Output the (X, Y) coordinate of the center of the cell containing the given text.  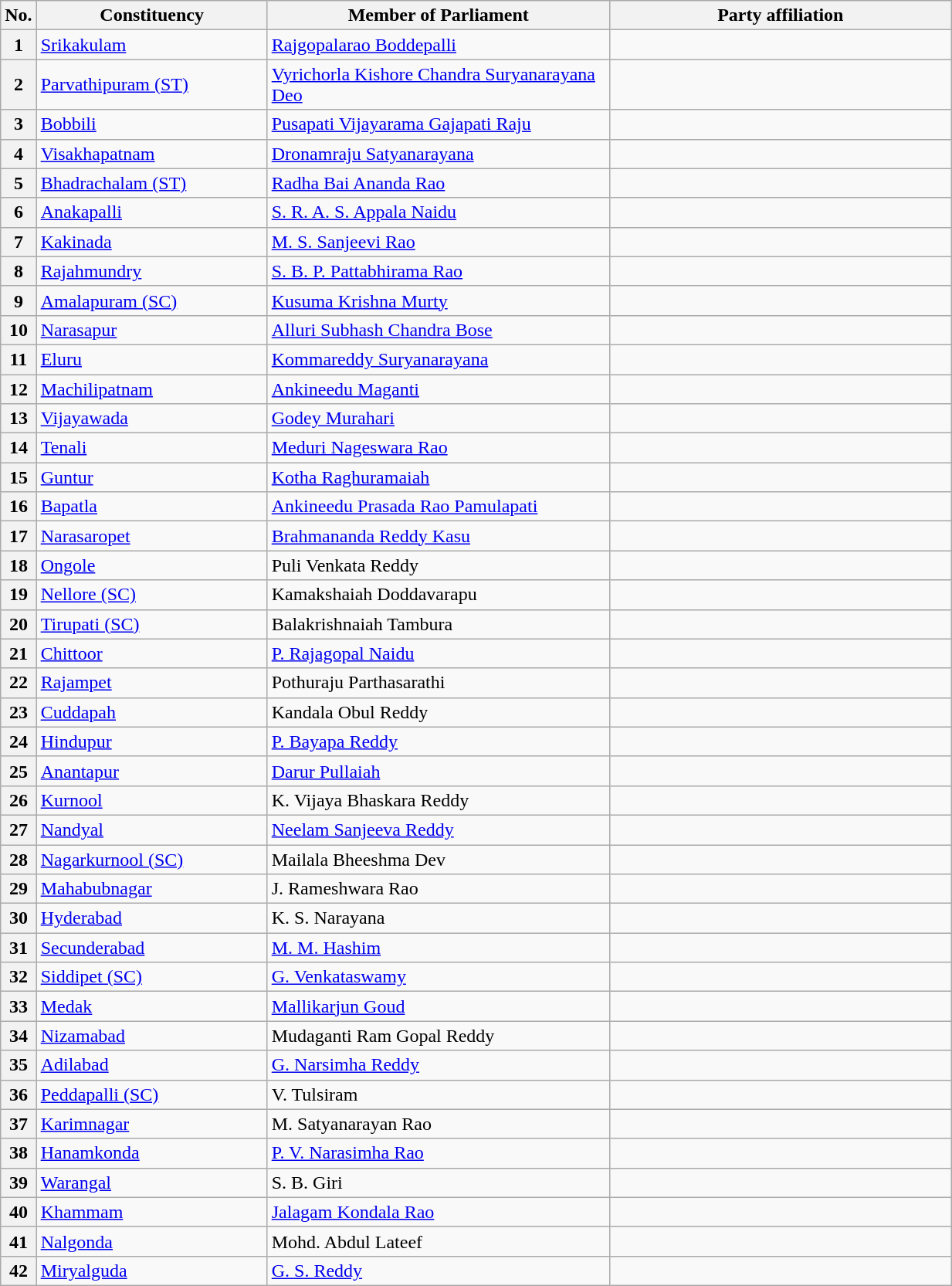
38 (19, 1153)
S. B. P. Pattabhirama Rao (439, 271)
9 (19, 300)
35 (19, 1065)
Chittoor (151, 653)
2 (19, 85)
8 (19, 271)
P. Bayapa Reddy (439, 741)
Rajahmundry (151, 271)
V. Tulsiram (439, 1094)
22 (19, 683)
4 (19, 154)
25 (19, 771)
K. Vijaya Bhaskara Reddy (439, 800)
Nellore (SC) (151, 595)
Mohd. Abdul Lateef (439, 1241)
Kotha Raghuramaiah (439, 477)
Khammam (151, 1212)
17 (19, 536)
Nagarkurnool (SC) (151, 860)
39 (19, 1183)
18 (19, 565)
Amalapuram (SC) (151, 300)
S. R. A. S. Appala Naidu (439, 212)
Siddipet (SC) (151, 977)
Party affiliation (780, 15)
G. S. Reddy (439, 1271)
Nandyal (151, 830)
Kurnool (151, 800)
G. Narsimha Reddy (439, 1065)
Srikakulam (151, 45)
21 (19, 653)
Machilipatnam (151, 389)
Mallikarjun Goud (439, 1006)
Alluri Subhash Chandra Bose (439, 330)
16 (19, 507)
Guntur (151, 477)
Hindupur (151, 741)
Vijayawada (151, 419)
Warangal (151, 1183)
23 (19, 712)
32 (19, 977)
5 (19, 183)
Pothuraju Parthasarathi (439, 683)
M. Satyanarayan Rao (439, 1124)
Medak (151, 1006)
30 (19, 918)
Kamakshaiah Doddavarapu (439, 595)
Ankineedu Maganti (439, 389)
P. V. Narasimha Rao (439, 1153)
Kakinada (151, 242)
Nalgonda (151, 1241)
19 (19, 595)
Eluru (151, 359)
24 (19, 741)
J. Rameshwara Rao (439, 889)
7 (19, 242)
34 (19, 1036)
33 (19, 1006)
Parvathipuram (ST) (151, 85)
Anakapalli (151, 212)
Karimnagar (151, 1124)
29 (19, 889)
K. S. Narayana (439, 918)
Vyrichorla Kishore Chandra Suryanarayana Deo (439, 85)
14 (19, 448)
Darur Pullaiah (439, 771)
26 (19, 800)
Radha Bai Ananda Rao (439, 183)
Bapatla (151, 507)
Ongole (151, 565)
Mailala Bheeshma Dev (439, 860)
41 (19, 1241)
10 (19, 330)
Bobbili (151, 124)
40 (19, 1212)
Mudaganti Ram Gopal Reddy (439, 1036)
3 (19, 124)
Hanamkonda (151, 1153)
13 (19, 419)
Constituency (151, 15)
37 (19, 1124)
Kommareddy Suryanarayana (439, 359)
Mahabubnagar (151, 889)
28 (19, 860)
No. (19, 15)
G. Venkataswamy (439, 977)
27 (19, 830)
Godey Murahari (439, 419)
Neelam Sanjeeva Reddy (439, 830)
Ankineedu Prasada Rao Pamulapati (439, 507)
Puli Venkata Reddy (439, 565)
Narasaropet (151, 536)
S. B. Giri (439, 1183)
6 (19, 212)
Jalagam Kondala Rao (439, 1212)
Tirupati (SC) (151, 624)
Hyderabad (151, 918)
Cuddapah (151, 712)
1 (19, 45)
36 (19, 1094)
Kusuma Krishna Murty (439, 300)
31 (19, 948)
20 (19, 624)
12 (19, 389)
Pusapati Vijayarama Gajapati Raju (439, 124)
Peddapalli (SC) (151, 1094)
Member of Parliament (439, 15)
11 (19, 359)
Secunderabad (151, 948)
Rajgopalarao Boddepalli (439, 45)
M. S. Sanjeevi Rao (439, 242)
Balakrishnaiah Tambura (439, 624)
Brahmananda Reddy Kasu (439, 536)
Bhadrachalam (ST) (151, 183)
M. M. Hashim (439, 948)
15 (19, 477)
42 (19, 1271)
P. Rajagopal Naidu (439, 653)
Miryalguda (151, 1271)
Meduri Nageswara Rao (439, 448)
Adilabad (151, 1065)
Narasapur (151, 330)
Rajampet (151, 683)
Visakhapatnam (151, 154)
Dronamraju Satyanarayana (439, 154)
Kandala Obul Reddy (439, 712)
Nizamabad (151, 1036)
Anantapur (151, 771)
Tenali (151, 448)
